For the text-containing cell, return its midpoint in [x, y] coordinate format. 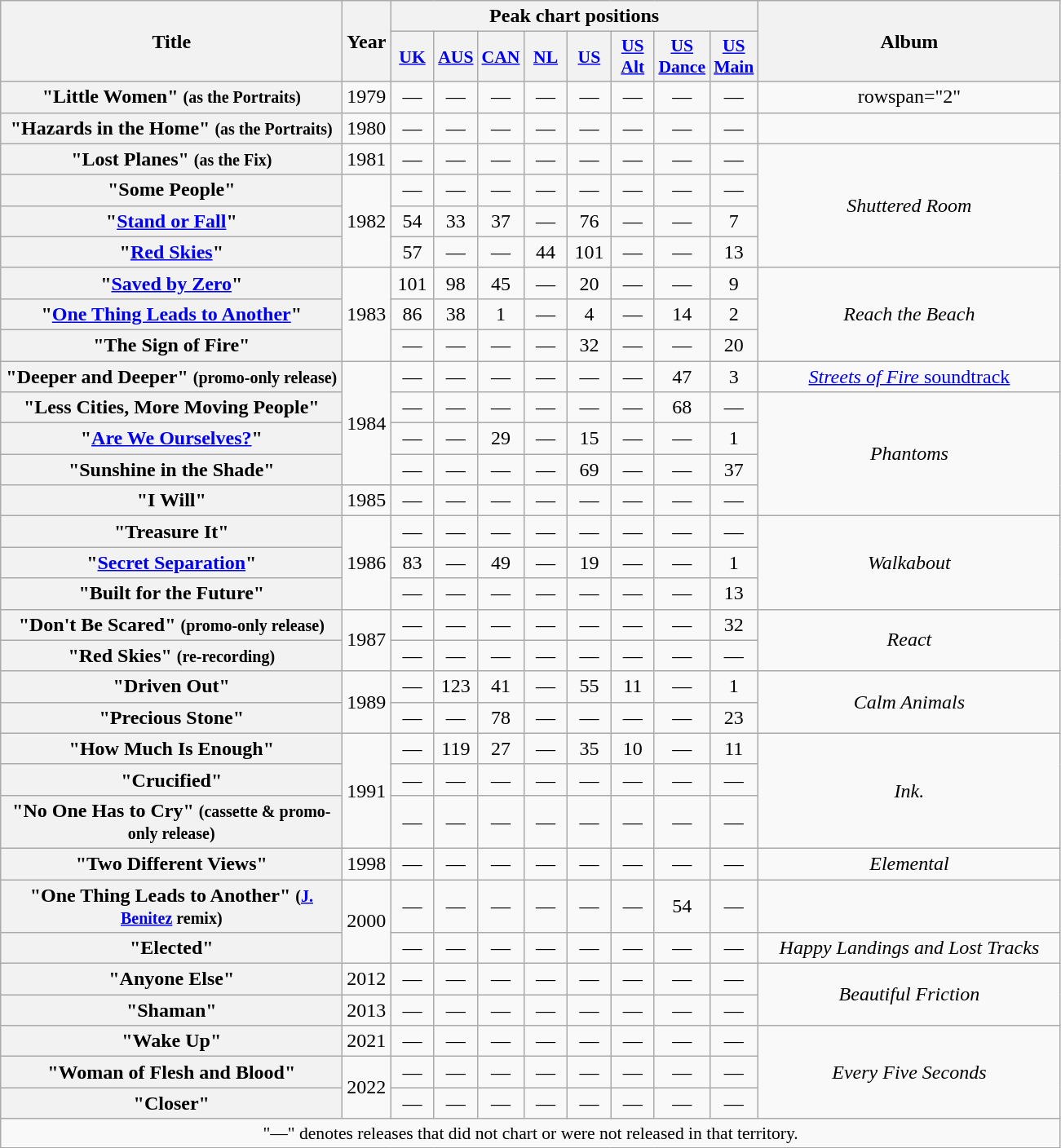
"Closer" [171, 1103]
1987 [367, 640]
Peak chart positions [574, 16]
"Red Skies" [171, 252]
1986 [367, 563]
"The Sign of Fire" [171, 345]
98 [455, 283]
"Little Women" (as the Portraits) [171, 97]
44 [545, 252]
38 [455, 314]
1998 [367, 863]
"Woman of Flesh and Blood" [171, 1072]
23 [734, 717]
Beautiful Friction [908, 995]
"Anyone Else" [171, 979]
"Red Skies" (re-recording) [171, 656]
15 [589, 439]
Walkabout [908, 563]
"One Thing Leads to Another" [171, 314]
76 [589, 221]
NL [545, 57]
86 [413, 314]
123 [455, 687]
3 [734, 376]
1981 [367, 159]
2000 [367, 921]
"Secret Separation" [171, 563]
78 [501, 717]
"Lost Planes" (as the Fix) [171, 159]
29 [501, 439]
33 [455, 221]
1979 [367, 97]
45 [501, 283]
2 [734, 314]
CAN [501, 57]
2012 [367, 979]
55 [589, 687]
19 [589, 563]
"Driven Out" [171, 687]
Title [171, 41]
UK [413, 57]
2021 [367, 1041]
US Alt [633, 57]
"Deeper and Deeper" (promo-only release) [171, 376]
"Two Different Views" [171, 863]
Happy Landings and Lost Tracks [908, 948]
Calm Animals [908, 702]
27 [501, 748]
41 [501, 687]
"Built for the Future" [171, 594]
Shuttered Room [908, 205]
1980 [367, 128]
68 [682, 408]
69 [589, 470]
"No One Has to Cry" (cassette & promo-only release) [171, 822]
1989 [367, 702]
Album [908, 41]
Year [367, 41]
49 [501, 563]
7 [734, 221]
"Sunshine in the Shade" [171, 470]
1983 [367, 314]
"One Thing Leads to Another" (J. Benitez remix) [171, 905]
Phantoms [908, 454]
"Elected" [171, 948]
Streets of Fire soundtrack [908, 376]
1991 [367, 791]
"Hazards in the Home" (as the Portraits) [171, 128]
1982 [367, 221]
"Precious Stone" [171, 717]
"I Will" [171, 501]
"How Much Is Enough" [171, 748]
2013 [367, 1010]
119 [455, 748]
"Some People" [171, 190]
57 [413, 252]
Every Five Seconds [908, 1072]
AUS [455, 57]
"Less Cities, More Moving People" [171, 408]
2022 [367, 1088]
14 [682, 314]
"Saved by Zero" [171, 283]
"Wake Up" [171, 1041]
"Shaman" [171, 1010]
US [589, 57]
83 [413, 563]
"Are We Ourselves?" [171, 439]
"Treasure It" [171, 532]
"Don't Be Scared" (promo-only release) [171, 625]
47 [682, 376]
"Stand or Fall" [171, 221]
35 [589, 748]
Ink. [908, 791]
1984 [367, 422]
US Main [734, 57]
React [908, 640]
1985 [367, 501]
"—" denotes releases that did not chart or were not released in that territory. [531, 1133]
"Crucified" [171, 779]
Reach the Beach [908, 314]
10 [633, 748]
9 [734, 283]
Elemental [908, 863]
US Dance [682, 57]
4 [589, 314]
rowspan="2" [908, 97]
